For the text-containing cell, return its midpoint in [X, Y] coordinate format. 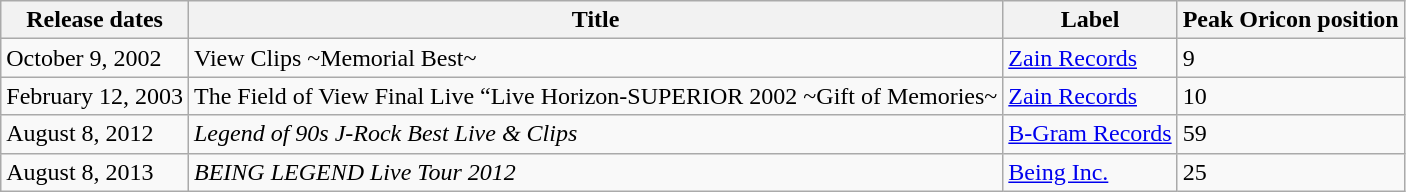
Title [595, 20]
August 8, 2012 [95, 134]
August 8, 2013 [95, 172]
10 [1290, 96]
Release dates [95, 20]
9 [1290, 58]
October 9, 2002 [95, 58]
59 [1290, 134]
B-Gram Records [1090, 134]
View Clips ~Memorial Best~ [595, 58]
BEING LEGEND Live Tour 2012 [595, 172]
Peak Oricon position [1290, 20]
25 [1290, 172]
Legend of 90s J-Rock Best Live & Clips [595, 134]
The Field of View Final Live “Live Horizon-SUPERIOR 2002 ~Gift of Memories~ [595, 96]
Label [1090, 20]
Being Inc. [1090, 172]
February 12, 2003 [95, 96]
